From the cell containing the given text, extract its center point as [x, y] coordinate. 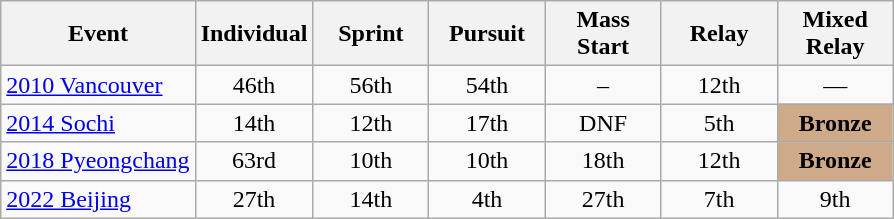
63rd [254, 161]
Pursuit [487, 34]
56th [371, 85]
7th [719, 199]
Event [98, 34]
Mixed Relay [835, 34]
– [603, 85]
4th [487, 199]
2010 Vancouver [98, 85]
Mass Start [603, 34]
Sprint [371, 34]
2018 Pyeongchang [98, 161]
— [835, 85]
5th [719, 123]
17th [487, 123]
2014 Sochi [98, 123]
54th [487, 85]
46th [254, 85]
DNF [603, 123]
Relay [719, 34]
18th [603, 161]
Individual [254, 34]
9th [835, 199]
2022 Beijing [98, 199]
